Detect which cell encompasses the target text, then output its [x, y] center coordinate. 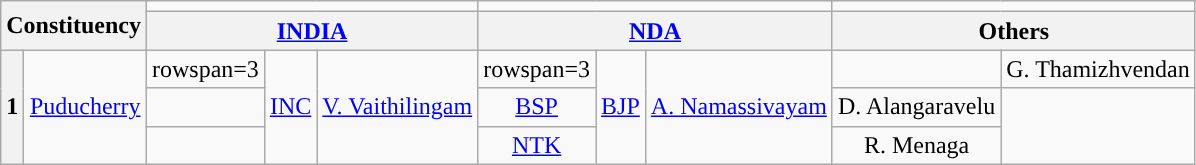
INC [290, 107]
A. Namassivayam [738, 107]
1 [12, 107]
INDIA [312, 31]
BSP [537, 107]
BJP [621, 107]
R. Menaga [916, 145]
Others [1014, 31]
G. Thamizhvendan [1098, 69]
Puducherry [86, 107]
V. Vaithilingam [398, 107]
NTK [537, 145]
Constituency [74, 26]
D. Alangaravelu [916, 107]
NDA [656, 31]
